Locate the cell with the specified text and output its [X, Y] center coordinate. 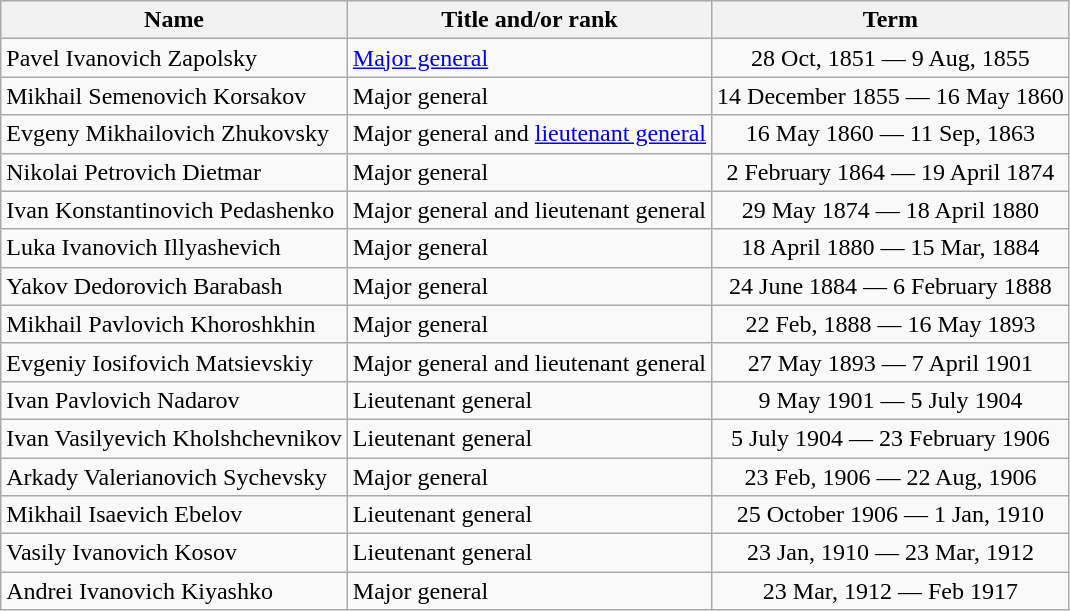
23 Mar, 1912 — Feb 1917 [891, 591]
Andrei Ivanovich Kiyashko [174, 591]
Name [174, 20]
Vasily Ivanovich Kosov [174, 553]
27 May 1893 — 7 April 1901 [891, 362]
16 May 1860 — 11 Sep, 1863 [891, 134]
24 June 1884 — 6 February 1888 [891, 286]
Title and/or rank [529, 20]
Term [891, 20]
18 April 1880 — 15 Mar, 1884 [891, 248]
Ivan Vasilyevich Kholshchevnikov [174, 438]
2 February 1864 — 19 April 1874 [891, 172]
Mikhail Isaevich Ebelov [174, 515]
23 Feb, 1906 — 22 Aug, 1906 [891, 477]
Luka Ivanovich Illyashevich [174, 248]
Yakov Dedorovich Barabash [174, 286]
Nikolai Petrovich Dietmar [174, 172]
Evgeny Mikhailovich Zhukovsky [174, 134]
Mikhail Pavlovich Khoroshkhin [174, 324]
28 Oct, 1851 — 9 Aug, 1855 [891, 58]
Arkady Valerianovich Sychevsky [174, 477]
14 December 1855 — 16 May 1860 [891, 96]
Mikhail Semenovich Korsakov [174, 96]
5 July 1904 — 23 February 1906 [891, 438]
Evgeniy Iosifovich Matsievskiy [174, 362]
Pavel Ivanovich Zapolsky [174, 58]
25 October 1906 — 1 Jan, 1910 [891, 515]
22 Feb, 1888 — 16 May 1893 [891, 324]
Ivan Konstantinovich Pedashenko [174, 210]
Ivan Pavlovich Nadarov [174, 400]
23 Jan, 1910 — 23 Mar, 1912 [891, 553]
29 May 1874 — 18 April 1880 [891, 210]
9 May 1901 — 5 July 1904 [891, 400]
